From the cell containing the given text, extract its center point as [X, Y] coordinate. 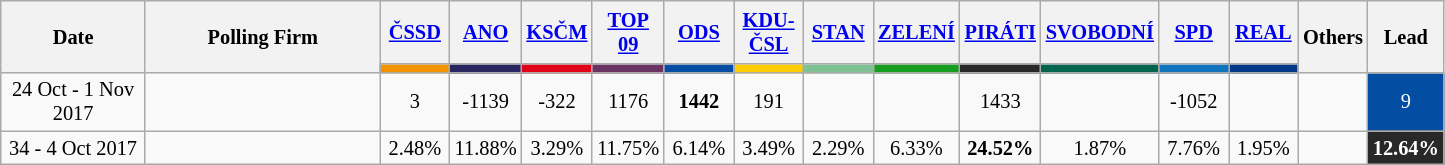
1.95% [1263, 148]
-1052 [1194, 102]
SVOBODNÍ [1100, 32]
1442 [699, 102]
Lead [1406, 36]
SPD [1194, 32]
PIRÁTI [1000, 32]
REAL [1263, 32]
-1139 [486, 102]
KSČM [556, 32]
1433 [1000, 102]
TOP 09 [628, 32]
191 [769, 102]
3.49% [769, 148]
ČSSD [415, 32]
34 - 4 Oct 2017 [74, 148]
6.14% [699, 148]
24.52% [1000, 148]
STAN [838, 32]
ODS [699, 32]
Polling Firm [262, 36]
Others [1333, 36]
1176 [628, 102]
ANO [486, 32]
11.88% [486, 148]
2.48% [415, 148]
6.33% [916, 148]
9 [1406, 102]
Date [74, 36]
1.87% [1100, 148]
2.29% [838, 148]
3.29% [556, 148]
KDU-ČSL [769, 32]
3 [415, 102]
24 Oct - 1 Nov 2017 [74, 102]
7.76% [1194, 148]
11.75% [628, 148]
-322 [556, 102]
12.64% [1406, 148]
ZELENÍ [916, 32]
